Return (x, y) of the center of cell containing provided text 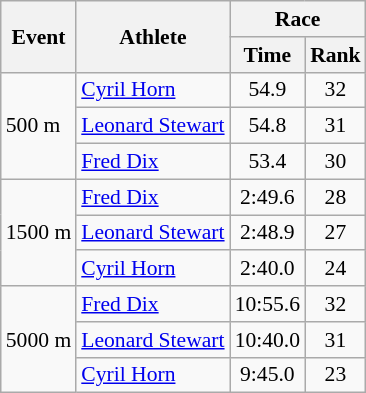
2:48.9 (268, 233)
10:55.6 (268, 304)
5000 m (38, 340)
28 (336, 197)
53.4 (268, 162)
2:40.0 (268, 269)
Time (268, 55)
27 (336, 233)
24 (336, 269)
1500 m (38, 232)
500 m (38, 126)
23 (336, 375)
2:49.6 (268, 197)
30 (336, 162)
10:40.0 (268, 340)
Rank (336, 55)
9:45.0 (268, 375)
Event (38, 36)
Athlete (152, 36)
Race (298, 19)
54.9 (268, 90)
54.8 (268, 126)
